Identify which cell holds the provided text, then report its (X, Y) central coordinate. 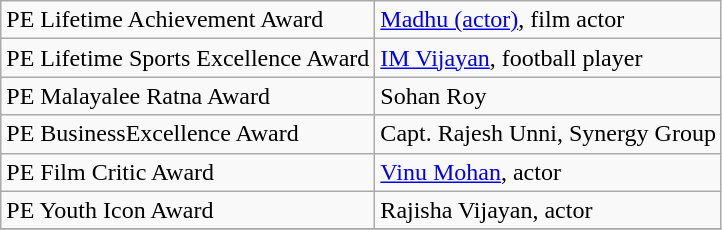
PE Lifetime Sports Excellence Award (188, 58)
Madhu (actor), film actor (548, 20)
PE BusinessExcellence Award (188, 134)
PE Malayalee Ratna Award (188, 96)
Sohan Roy (548, 96)
Vinu Mohan, actor (548, 172)
PE Film Critic Award (188, 172)
PE Youth Icon Award (188, 210)
IM Vijayan, football player (548, 58)
Rajisha Vijayan, actor (548, 210)
Capt. Rajesh Unni, Synergy Group (548, 134)
PE Lifetime Achievement Award (188, 20)
